Capture the cell that displays the provided text and extract its (X, Y) central coordinate. 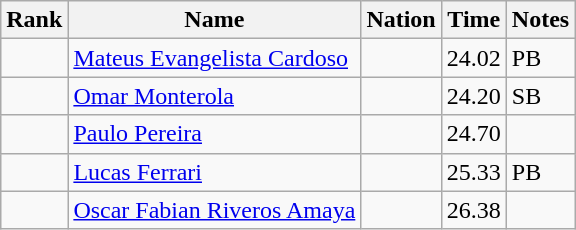
24.70 (474, 134)
24.02 (474, 58)
Notes (540, 20)
Mateus Evangelista Cardoso (214, 58)
25.33 (474, 172)
SB (540, 96)
26.38 (474, 210)
Oscar Fabian Riveros Amaya (214, 210)
Rank (34, 20)
24.20 (474, 96)
Nation (401, 20)
Time (474, 20)
Paulo Pereira (214, 134)
Omar Monterola (214, 96)
Name (214, 20)
Lucas Ferrari (214, 172)
